Pinpoint the cell where the given text exists, returning its (X, Y) midpoint coordinate. 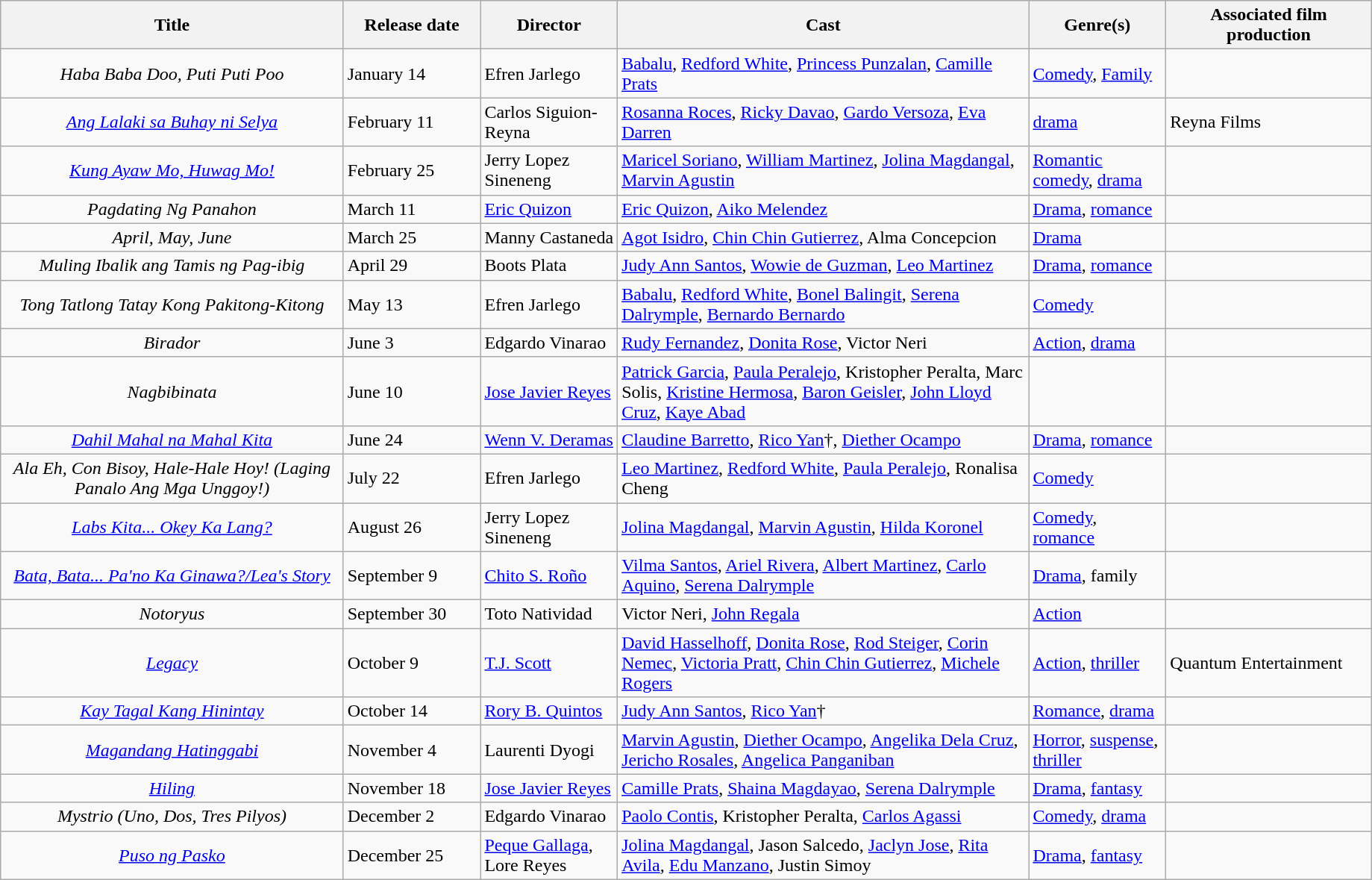
Boots Plata (549, 266)
Victor Neri, John Regala (824, 614)
Comedy, romance (1097, 527)
Action (1097, 614)
Ang Lalaki sa Buhay ni Selya (172, 122)
July 22 (412, 478)
Kung Ayaw Mo, Huwag Mo! (172, 170)
Carlos Siguion-Reyna (549, 122)
Quantum Entertainment (1269, 663)
Leo Martinez, Redford White, Paula Peralejo, Ronalisa Cheng (824, 478)
Reyna Films (1269, 122)
October 9 (412, 663)
November 18 (412, 788)
Magandang Hatinggabi (172, 749)
Release date (412, 25)
March 11 (412, 209)
Muling Ibalik ang Tamis ng Pag-ibig (172, 266)
Associated film production (1269, 25)
Tong Tatlong Tatay Kong Pakitong-Kitong (172, 305)
June 24 (412, 440)
Haba Baba Doo, Puti Puti Poo (172, 73)
Legacy (172, 663)
June 10 (412, 391)
April 29 (412, 266)
August 26 (412, 527)
Notoryus (172, 614)
Eric Quizon, Aiko Melendez (824, 209)
Nagbibinata (172, 391)
Director (549, 25)
Comedy, drama (1097, 817)
Camille Prats, Shaina Magdayao, Serena Dalrymple (824, 788)
September 9 (412, 576)
February 11 (412, 122)
Drama, family (1097, 576)
Hiling (172, 788)
Laurenti Dyogi (549, 749)
Patrick Garcia, Paula Peralejo, Kristopher Peralta, Marc Solis, Kristine Hermosa, Baron Geisler, John Lloyd Cruz, Kaye Abad (824, 391)
Chito S. Roño (549, 576)
Agot Isidro, Chin Chin Gutierrez, Alma Concepcion (824, 237)
Rosanna Roces, Ricky Davao, Gardo Versoza, Eva Darren (824, 122)
Toto Natividad (549, 614)
Eric Quizon (549, 209)
December 2 (412, 817)
Rudy Fernandez, Donita Rose, Victor Neri (824, 343)
Action, thriller (1097, 663)
Paolo Contis, Kristopher Peralta, Carlos Agassi (824, 817)
Peque Gallaga, Lore Reyes (549, 855)
Action, drama (1097, 343)
January 14 (412, 73)
March 25 (412, 237)
Drama (1097, 237)
Romance, drama (1097, 711)
Labs Kita... Okey Ka Lang? (172, 527)
Rory B. Quintos (549, 711)
Manny Castaneda (549, 237)
Bata, Bata... Pa'no Ka Ginawa?/Lea's Story (172, 576)
Cast (824, 25)
Judy Ann Santos, Wowie de Guzman, Leo Martinez (824, 266)
September 30 (412, 614)
Genre(s) (1097, 25)
Claudine Barretto, Rico Yan†, Diether Ocampo (824, 440)
Comedy, Family (1097, 73)
Jolina Magdangal, Marvin Agustin, Hilda Koronel (824, 527)
Jolina Magdangal, Jason Salcedo, Jaclyn Jose, Rita Avila, Edu Manzano, Justin Simoy (824, 855)
Horror, suspense, thriller (1097, 749)
November 4 (412, 749)
Marvin Agustin, Diether Ocampo, Angelika Dela Cruz, Jericho Rosales, Angelica Panganiban (824, 749)
drama (1097, 122)
T.J. Scott (549, 663)
Ala Eh, Con Bisoy, Hale-Hale Hoy! (Laging Panalo Ang Mga Unggoy!) (172, 478)
April, May, June (172, 237)
Romantic comedy, drama (1097, 170)
Dahil Mahal na Mahal Kita (172, 440)
Babalu, Redford White, Bonel Balingit, Serena Dalrymple, Bernardo Bernardo (824, 305)
David Hasselhoff, Donita Rose, Rod Steiger, Corin Nemec, Victoria Pratt, Chin Chin Gutierrez, Michele Rogers (824, 663)
February 25 (412, 170)
Birador (172, 343)
Puso ng Pasko (172, 855)
Pagdating Ng Panahon (172, 209)
Title (172, 25)
Judy Ann Santos, Rico Yan† (824, 711)
Mystrio (Uno, Dos, Tres Pilyos) (172, 817)
Vilma Santos, Ariel Rivera, Albert Martinez, Carlo Aquino, Serena Dalrymple (824, 576)
October 14 (412, 711)
Wenn V. Deramas (549, 440)
Maricel Soriano, William Martinez, Jolina Magdangal, Marvin Agustin (824, 170)
Babalu, Redford White, Princess Punzalan, Camille Prats (824, 73)
May 13 (412, 305)
December 25 (412, 855)
Kay Tagal Kang Hinintay (172, 711)
June 3 (412, 343)
